Determine the (x, y) coordinate at the center of the cell enclosing the given text.  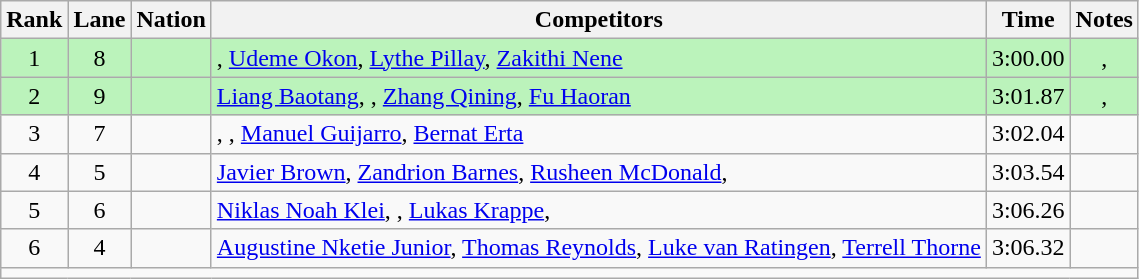
3:01.87 (1028, 96)
3:06.32 (1028, 248)
Rank (34, 20)
, Udeme Okon, Lythe Pillay, Zakithi Nene (598, 58)
Nation (171, 20)
3:06.26 (1028, 210)
Notes (1104, 20)
Augustine Nketie Junior, Thomas Reynolds, Luke van Ratingen, Terrell Thorne (598, 248)
Liang Baotang, , Zhang Qining, Fu Haoran (598, 96)
3:03.54 (1028, 172)
Lane (100, 20)
Competitors (598, 20)
7 (100, 134)
8 (100, 58)
Niklas Noah Klei, , Lukas Krappe, (598, 210)
3:02.04 (1028, 134)
9 (100, 96)
, , Manuel Guijarro, Bernat Erta (598, 134)
2 (34, 96)
Javier Brown, Zandrion Barnes, Rusheen McDonald, (598, 172)
Time (1028, 20)
1 (34, 58)
3:00.00 (1028, 58)
3 (34, 134)
